Return the (X, Y) coordinate for the center point of the cell that contains the specified text.  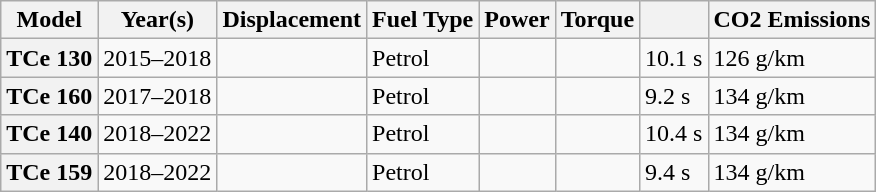
TCe 160 (50, 96)
Torque (597, 20)
Displacement (292, 20)
Model (50, 20)
Fuel Type (423, 20)
9.2 s (674, 96)
TCe 159 (50, 172)
9.4 s (674, 172)
CO2 Emissions (792, 20)
10.1 s (674, 58)
126 g/km (792, 58)
10.4 s (674, 134)
Power (517, 20)
TCe 140 (50, 134)
Year(s) (158, 20)
2017–2018 (158, 96)
2015–2018 (158, 58)
TCe 130 (50, 58)
